Return (X, Y) of the center of cell containing provided text 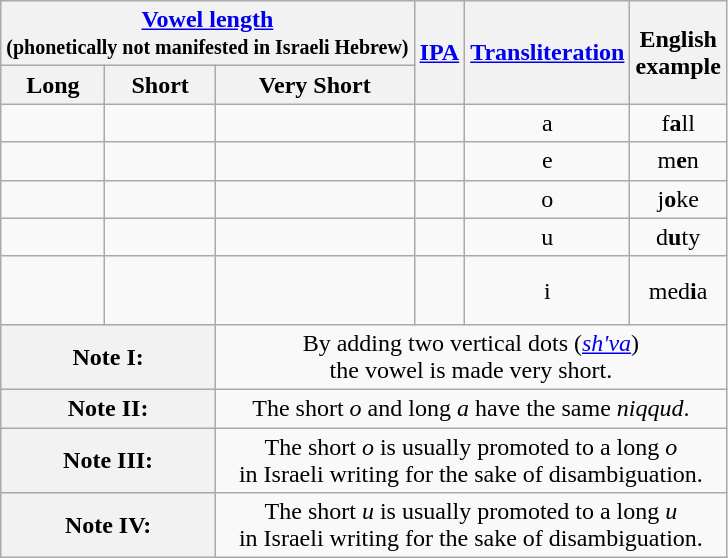
men (678, 161)
a (548, 123)
Note IV: (108, 526)
The short o is usually promoted to a long oin Israeli writing for the sake of disambiguation. (470, 460)
IPA (440, 52)
Note II: (108, 408)
Englishexample (678, 52)
The short o and long a have the same niqqud. (470, 408)
Very Short (314, 85)
Note I: (108, 356)
Short (160, 85)
joke (678, 199)
Transliteration (548, 52)
The short u is usually promoted to a long uin Israeli writing for the sake of disambiguation. (470, 526)
media (678, 290)
o (548, 199)
Vowel length(phonetically not manifested in Israeli Hebrew) (208, 34)
By adding two vertical dots (sh'va) the vowel is made very short. (470, 356)
Note III: (108, 460)
u (548, 237)
e (548, 161)
i (548, 290)
duty (678, 237)
Long (53, 85)
fall (678, 123)
